Detect which cell encompasses the target text, then output its (X, Y) center coordinate. 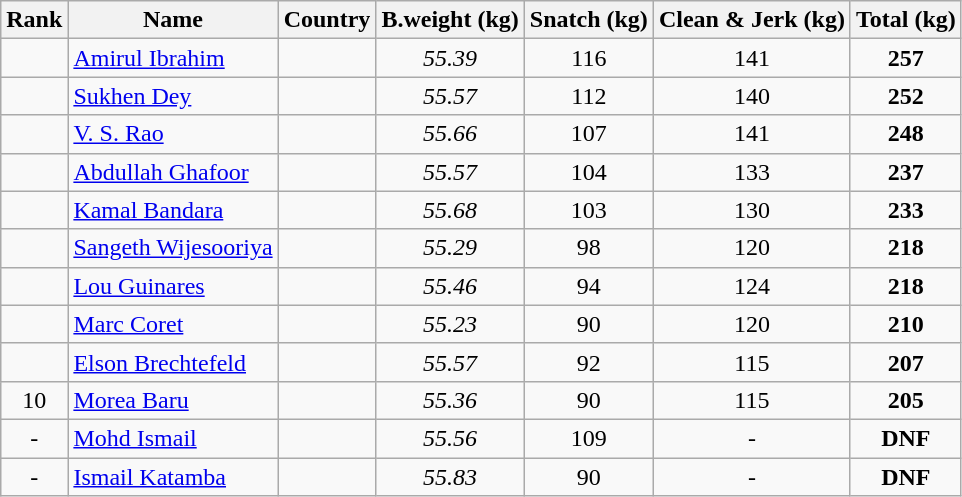
124 (752, 286)
Total (kg) (906, 20)
94 (588, 286)
210 (906, 324)
55.66 (450, 134)
55.36 (450, 400)
Clean & Jerk (kg) (752, 20)
55.39 (450, 58)
Name (173, 20)
10 (34, 400)
248 (906, 134)
207 (906, 362)
140 (752, 96)
55.29 (450, 248)
205 (906, 400)
257 (906, 58)
252 (906, 96)
Kamal Bandara (173, 210)
55.56 (450, 438)
55.23 (450, 324)
V. S. Rao (173, 134)
109 (588, 438)
116 (588, 58)
112 (588, 96)
104 (588, 172)
Amirul Ibrahim (173, 58)
55.68 (450, 210)
98 (588, 248)
Abdullah Ghafoor (173, 172)
Lou Guinares (173, 286)
55.83 (450, 477)
130 (752, 210)
237 (906, 172)
Sangeth Wijesooriya (173, 248)
Elson Brechtefeld (173, 362)
103 (588, 210)
107 (588, 134)
92 (588, 362)
55.46 (450, 286)
B.weight (kg) (450, 20)
Ismail Katamba (173, 477)
Morea Baru (173, 400)
Mohd Ismail (173, 438)
133 (752, 172)
233 (906, 210)
Marc Coret (173, 324)
Country (327, 20)
Snatch (kg) (588, 20)
Sukhen Dey (173, 96)
Rank (34, 20)
